Return the [X, Y] coordinate for the center point of the cell that contains the specified text.  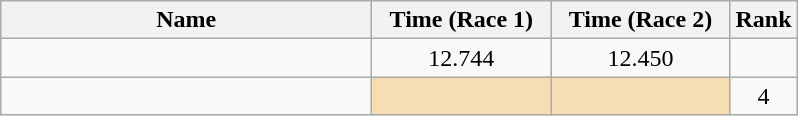
Time (Race 1) [462, 20]
12.744 [462, 58]
4 [764, 96]
12.450 [640, 58]
Name [186, 20]
Rank [764, 20]
Time (Race 2) [640, 20]
